From the cell containing the given text, extract its center point as (X, Y) coordinate. 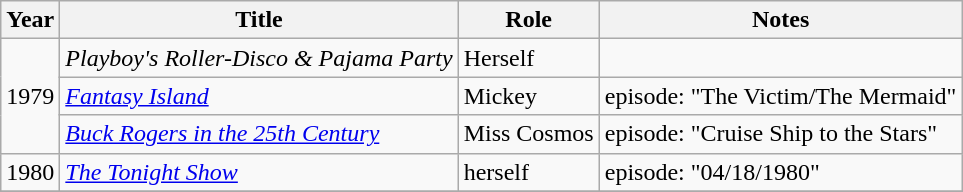
Miss Cosmos (528, 134)
1979 (30, 96)
1980 (30, 172)
herself (528, 172)
episode: "Cruise Ship to the Stars" (780, 134)
episode: "The Victim/The Mermaid" (780, 96)
episode: "04/18/1980" (780, 172)
Playboy's Roller-Disco & Pajama Party (259, 58)
Herself (528, 58)
Notes (780, 20)
Fantasy Island (259, 96)
Year (30, 20)
Buck Rogers in the 25th Century (259, 134)
Mickey (528, 96)
Title (259, 20)
Role (528, 20)
The Tonight Show (259, 172)
